Identify which cell holds the provided text, then report its [x, y] central coordinate. 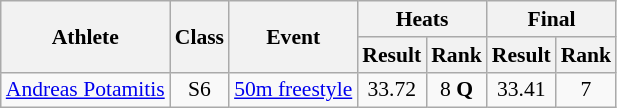
Final [552, 19]
Class [200, 36]
S6 [200, 90]
7 [586, 90]
Event [293, 36]
Athlete [86, 36]
Heats [422, 19]
33.41 [522, 90]
Andreas Potamitis [86, 90]
50m freestyle [293, 90]
33.72 [392, 90]
8 Q [456, 90]
